Scan for the cell matching the given text and deliver its [x, y] coordinate at center. 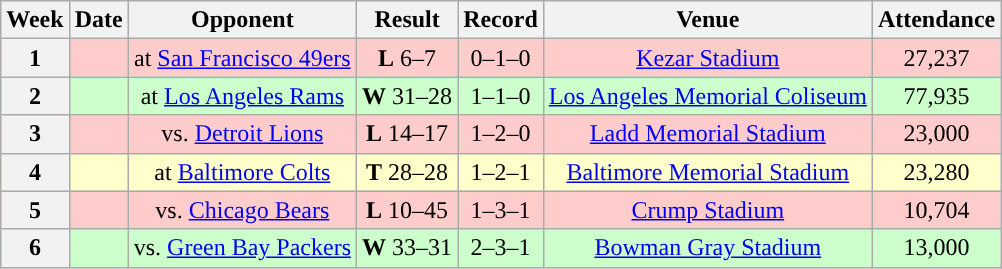
1–1–0 [501, 96]
6 [35, 248]
2 [35, 96]
5 [35, 210]
23,280 [936, 172]
Attendance [936, 20]
L 10–45 [408, 210]
3 [35, 134]
23,000 [936, 134]
at Los Angeles Rams [242, 96]
1–2–1 [501, 172]
Opponent [242, 20]
1–3–1 [501, 210]
Record [501, 20]
0–1–0 [501, 58]
Week [35, 20]
vs. Chicago Bears [242, 210]
L 6–7 [408, 58]
Baltimore Memorial Stadium [708, 172]
Bowman Gray Stadium [708, 248]
1–2–0 [501, 134]
Los Angeles Memorial Coliseum [708, 96]
Venue [708, 20]
77,935 [936, 96]
1 [35, 58]
W 31–28 [408, 96]
Date [98, 20]
4 [35, 172]
Crump Stadium [708, 210]
Kezar Stadium [708, 58]
L 14–17 [408, 134]
27,237 [936, 58]
10,704 [936, 210]
vs. Green Bay Packers [242, 248]
Result [408, 20]
W 33–31 [408, 248]
13,000 [936, 248]
Ladd Memorial Stadium [708, 134]
at Baltimore Colts [242, 172]
2–3–1 [501, 248]
T 28–28 [408, 172]
vs. Detroit Lions [242, 134]
at San Francisco 49ers [242, 58]
